Return the (x, y) coordinate for the center point of the cell that contains the specified text.  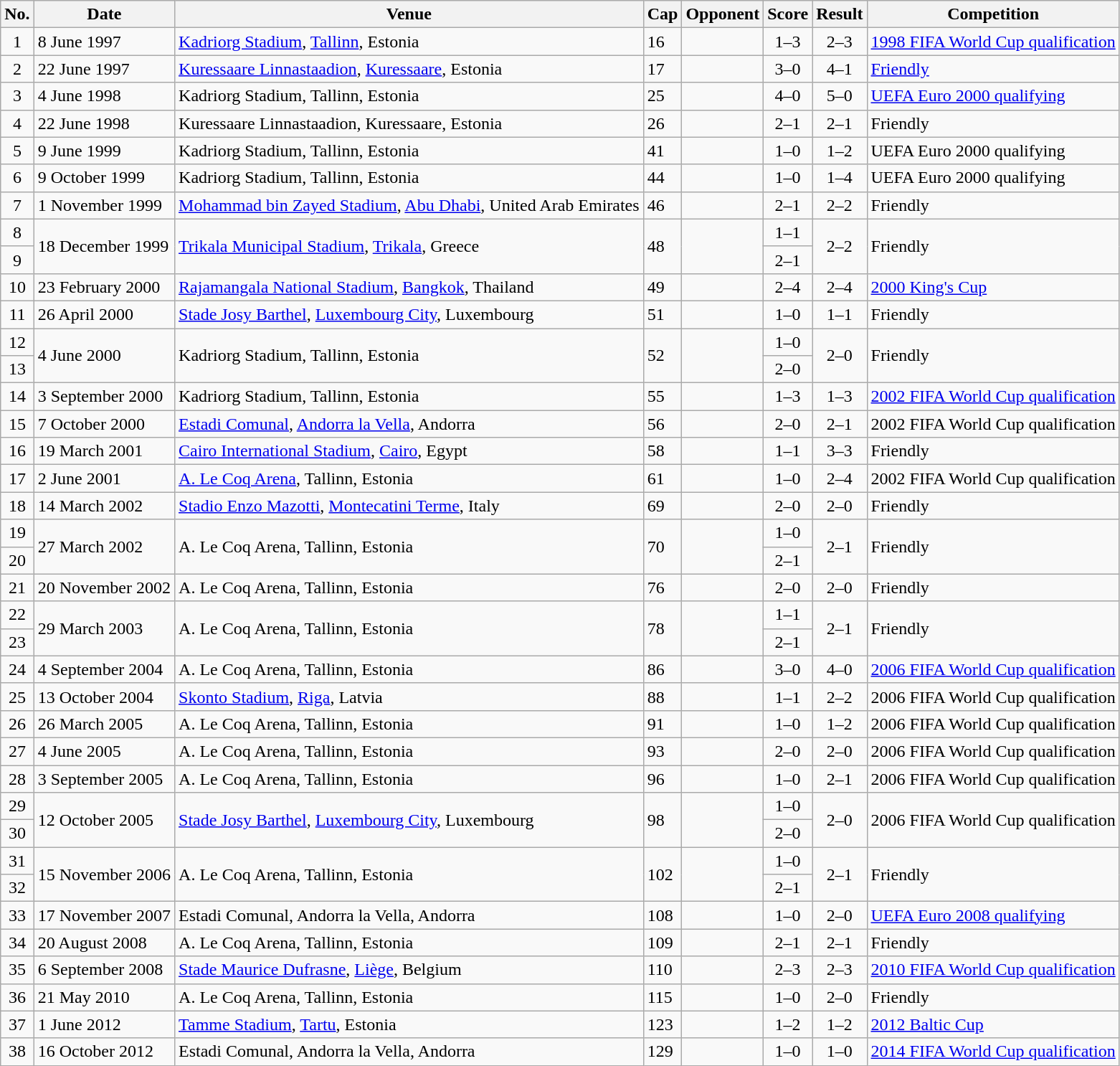
Mohammad bin Zayed Stadium, Abu Dhabi, United Arab Emirates (409, 205)
4 June 2000 (104, 356)
31 (17, 861)
19 (17, 533)
16 October 2012 (104, 1052)
19 March 2001 (104, 451)
4 June 2005 (104, 751)
21 May 2010 (104, 997)
6 (17, 178)
4–1 (840, 69)
52 (663, 356)
30 (17, 834)
22 June 1998 (104, 123)
29 (17, 806)
Result (840, 14)
13 October 2004 (104, 697)
58 (663, 451)
Score (788, 14)
Venue (409, 14)
93 (663, 751)
12 (17, 342)
108 (663, 915)
1 (17, 42)
51 (663, 314)
4 June 1998 (104, 96)
17 November 2007 (104, 915)
28 (17, 778)
26 April 2000 (104, 314)
22 (17, 615)
86 (663, 669)
2012 Baltic Cup (993, 1024)
23 (17, 642)
Rajamangala National Stadium, Bangkok, Thailand (409, 287)
1998 FIFA World Cup qualification (993, 42)
6 September 2008 (104, 970)
41 (663, 151)
88 (663, 697)
29 March 2003 (104, 628)
56 (663, 424)
4 September 2004 (104, 669)
1 June 2012 (104, 1024)
18 December 1999 (104, 246)
44 (663, 178)
9 June 1999 (104, 151)
34 (17, 943)
2010 FIFA World Cup qualification (993, 970)
Opponent (723, 14)
109 (663, 943)
123 (663, 1024)
Stade Maurice Dufrasne, Liège, Belgium (409, 970)
46 (663, 205)
26 March 2005 (104, 724)
76 (663, 588)
22 June 1997 (104, 69)
14 (17, 397)
15 November 2006 (104, 874)
2014 FIFA World Cup qualification (993, 1052)
4 (17, 123)
8 June 1997 (104, 42)
No. (17, 14)
Skonto Stadium, Riga, Latvia (409, 697)
48 (663, 246)
102 (663, 874)
24 (17, 669)
8 (17, 232)
35 (17, 970)
38 (17, 1052)
15 (17, 424)
3 September 2000 (104, 397)
Stadio Enzo Mazotti, Montecatini Terme, Italy (409, 506)
11 (17, 314)
23 February 2000 (104, 287)
3 (17, 96)
98 (663, 820)
37 (17, 1024)
61 (663, 478)
27 March 2002 (104, 547)
UEFA Euro 2008 qualifying (993, 915)
20 August 2008 (104, 943)
78 (663, 628)
70 (663, 547)
20 (17, 560)
27 (17, 751)
5–0 (840, 96)
7 October 2000 (104, 424)
Cairo International Stadium, Cairo, Egypt (409, 451)
1 November 1999 (104, 205)
129 (663, 1052)
Tamme Stadium, Tartu, Estonia (409, 1024)
9 October 1999 (104, 178)
21 (17, 588)
2000 King's Cup (993, 287)
2 (17, 69)
115 (663, 997)
2 June 2001 (104, 478)
7 (17, 205)
69 (663, 506)
49 (663, 287)
18 (17, 506)
96 (663, 778)
13 (17, 369)
Trikala Municipal Stadium, Trikala, Greece (409, 246)
12 October 2005 (104, 820)
110 (663, 970)
Date (104, 14)
33 (17, 915)
3–3 (840, 451)
10 (17, 287)
20 November 2002 (104, 588)
9 (17, 260)
5 (17, 151)
32 (17, 888)
91 (663, 724)
55 (663, 397)
36 (17, 997)
Cap (663, 14)
Competition (993, 14)
14 March 2002 (104, 506)
1–4 (840, 178)
3 September 2005 (104, 778)
